Find where the given text appears and provide that cell's center as [x, y] coordinate. 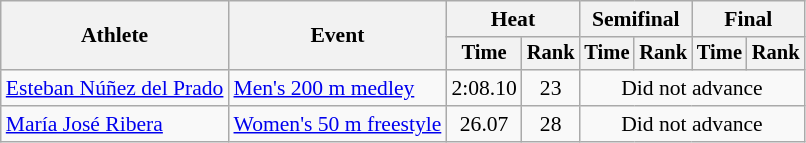
28 [551, 124]
Esteban Núñez del Prado [115, 88]
María José Ribera [115, 124]
Heat [512, 19]
23 [551, 88]
Athlete [115, 36]
Women's 50 m freestyle [337, 124]
Men's 200 m medley [337, 88]
Event [337, 36]
Final [748, 19]
Semifinal [635, 19]
2:08.10 [484, 88]
26.07 [484, 124]
